Capture the cell that displays the provided text and extract its [x, y] central coordinate. 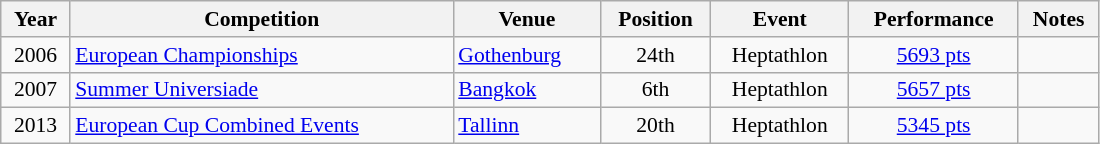
2006 [36, 55]
Year [36, 19]
Tallinn [526, 126]
Competition [262, 19]
5345 pts [934, 126]
Performance [934, 19]
24th [655, 55]
Venue [526, 19]
European Championships [262, 55]
6th [655, 90]
Notes [1058, 19]
2007 [36, 90]
Gothenburg [526, 55]
Bangkok [526, 90]
Position [655, 19]
European Cup Combined Events [262, 126]
20th [655, 126]
2013 [36, 126]
5657 pts [934, 90]
Summer Universiade [262, 90]
Event [780, 19]
5693 pts [934, 55]
